Search for the cell housing the specified text and yield its (x, y) center coordinate. 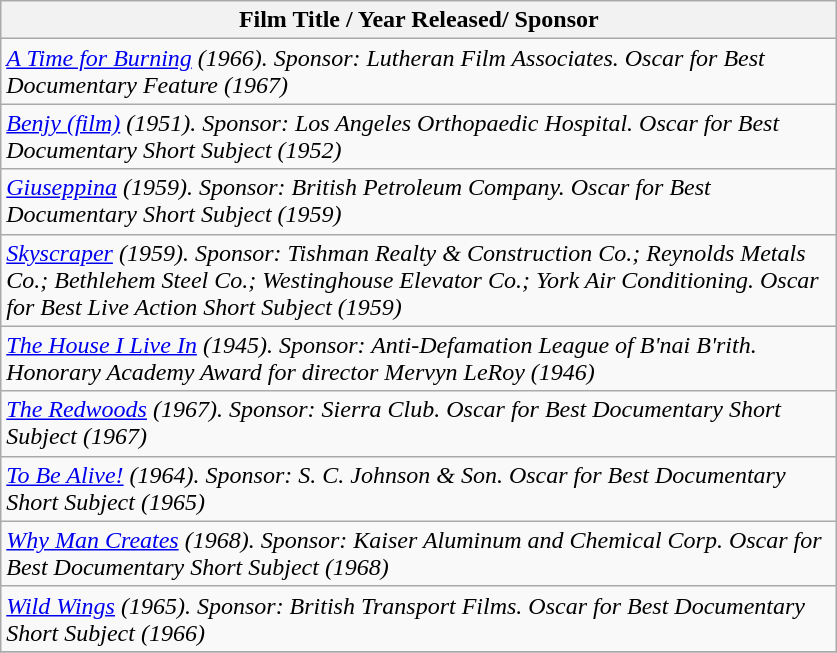
To Be Alive! (1964). Sponsor: S. C. Johnson & Son. Oscar for Best Documentary Short Subject (1965) (419, 488)
The Redwoods (1967). Sponsor: Sierra Club. Oscar for Best Documentary Short Subject (1967) (419, 424)
Wild Wings (1965). Sponsor: British Transport Films. Oscar for Best Documentary Short Subject (1966) (419, 618)
Benjy (film) (1951). Sponsor: Los Angeles Orthopaedic Hospital. Oscar for Best Documentary Short Subject (1952) (419, 136)
The House I Live In (1945). Sponsor: Anti-Defamation League of B'nai B'rith. Honorary Academy Award for director Mervyn LeRoy (1946) (419, 358)
Giuseppina (1959). Sponsor: British Petroleum Company. Oscar for Best Documentary Short Subject (1959) (419, 202)
Film Title / Year Released/ Sponsor (419, 20)
A Time for Burning (1966). Sponsor: Lutheran Film Associates. Oscar for Best Documentary Feature (1967) (419, 72)
Why Man Creates (1968). Sponsor: Kaiser Aluminum and Chemical Corp. Oscar for Best Documentary Short Subject (1968) (419, 554)
